Extract the [x, y] coordinate from the center of the cell holding the provided text.  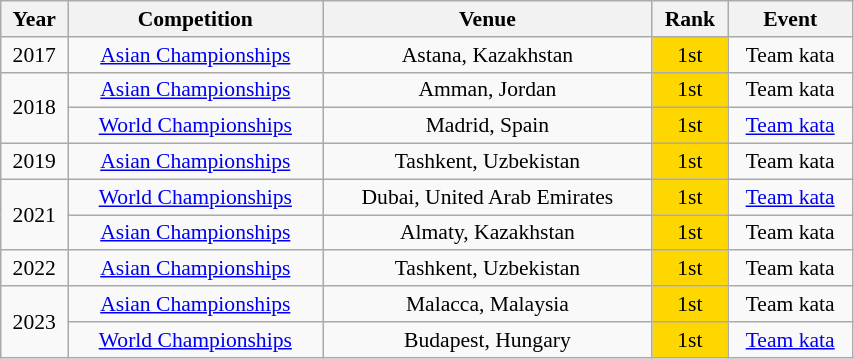
Venue [488, 19]
2023 [34, 322]
2017 [34, 55]
Dubai, United Arab Emirates [488, 197]
Malacca, Malaysia [488, 304]
Astana, Kazakhstan [488, 55]
Year [34, 19]
2021 [34, 214]
Rank [690, 19]
2022 [34, 269]
Amman, Jordan [488, 90]
Madrid, Spain [488, 126]
Almaty, Kazakhstan [488, 233]
Event [790, 19]
2019 [34, 162]
2018 [34, 108]
Competition [196, 19]
Budapest, Hungary [488, 340]
